Capture the cell that displays the provided text and extract its [X, Y] central coordinate. 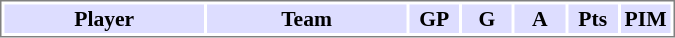
Team [306, 18]
Pts [593, 18]
A [540, 18]
PIM [646, 18]
G [487, 18]
GP [434, 18]
Player [104, 18]
